Return the (X, Y) coordinate for the center point of the cell that contains the specified text.  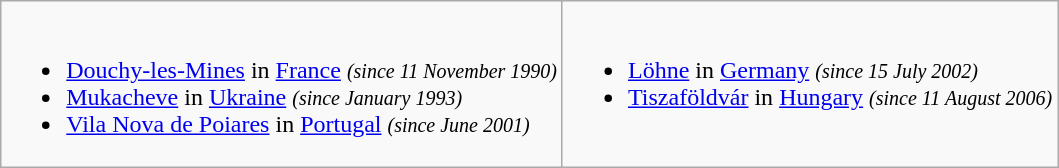
Löhne in Germany (since 15 July 2002) Tiszaföldvár in Hungary (since 11 August 2006) (810, 84)
Douchy-les-Mines in France (since 11 November 1990) Mukacheve in Ukraine (since January 1993) Vila Nova de Poiares in Portugal (since June 2001) (282, 84)
